Capture the cell that displays the provided text and extract its [X, Y] central coordinate. 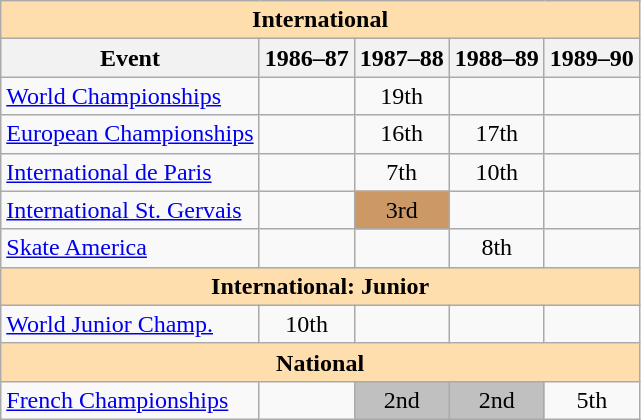
1989–90 [592, 58]
5th [592, 400]
17th [496, 134]
1987–88 [402, 58]
8th [496, 248]
International: Junior [320, 286]
International St. Gervais [130, 210]
European Championships [130, 134]
16th [402, 134]
World Junior Champ. [130, 324]
1986–87 [306, 58]
French Championships [130, 400]
National [320, 362]
International de Paris [130, 172]
World Championships [130, 96]
Event [130, 58]
3rd [402, 210]
19th [402, 96]
Skate America [130, 248]
1988–89 [496, 58]
7th [402, 172]
International [320, 20]
